Return [x, y] of the center of cell containing provided text 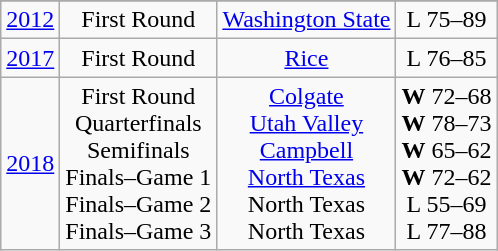
2017 [30, 58]
L 75–89 [446, 20]
ColgateUtah ValleyCampbellNorth TexasNorth TexasNorth Texas [306, 164]
W 72–68W 78–73W 65–62W 72–62L 55–69L 77–88 [446, 164]
First RoundQuarterfinalsSemifinalsFinals–Game 1Finals–Game 2Finals–Game 3 [138, 164]
L 76–85 [446, 58]
2012 [30, 20]
Rice [306, 58]
2018 [30, 164]
Washington State [306, 20]
